Pinpoint the cell where the given text exists, returning its [x, y] midpoint coordinate. 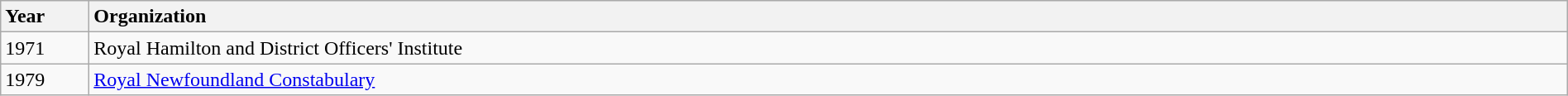
Royal Newfoundland Constabulary [829, 79]
Year [45, 17]
Royal Hamilton and District Officers' Institute [829, 48]
1979 [45, 79]
Organization [829, 17]
1971 [45, 48]
